Pinpoint the cell where the given text exists, returning its [x, y] midpoint coordinate. 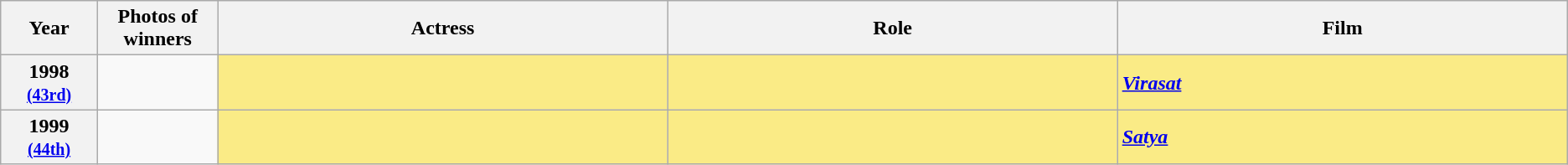
Photos of winners [157, 28]
Virasat [1342, 82]
1999 (44th) [49, 137]
Satya [1342, 137]
1998 (43rd) [49, 82]
Actress [442, 28]
Film [1342, 28]
Role [893, 28]
Year [49, 28]
